Extract the (x, y) coordinate from the center of the cell holding the provided text.  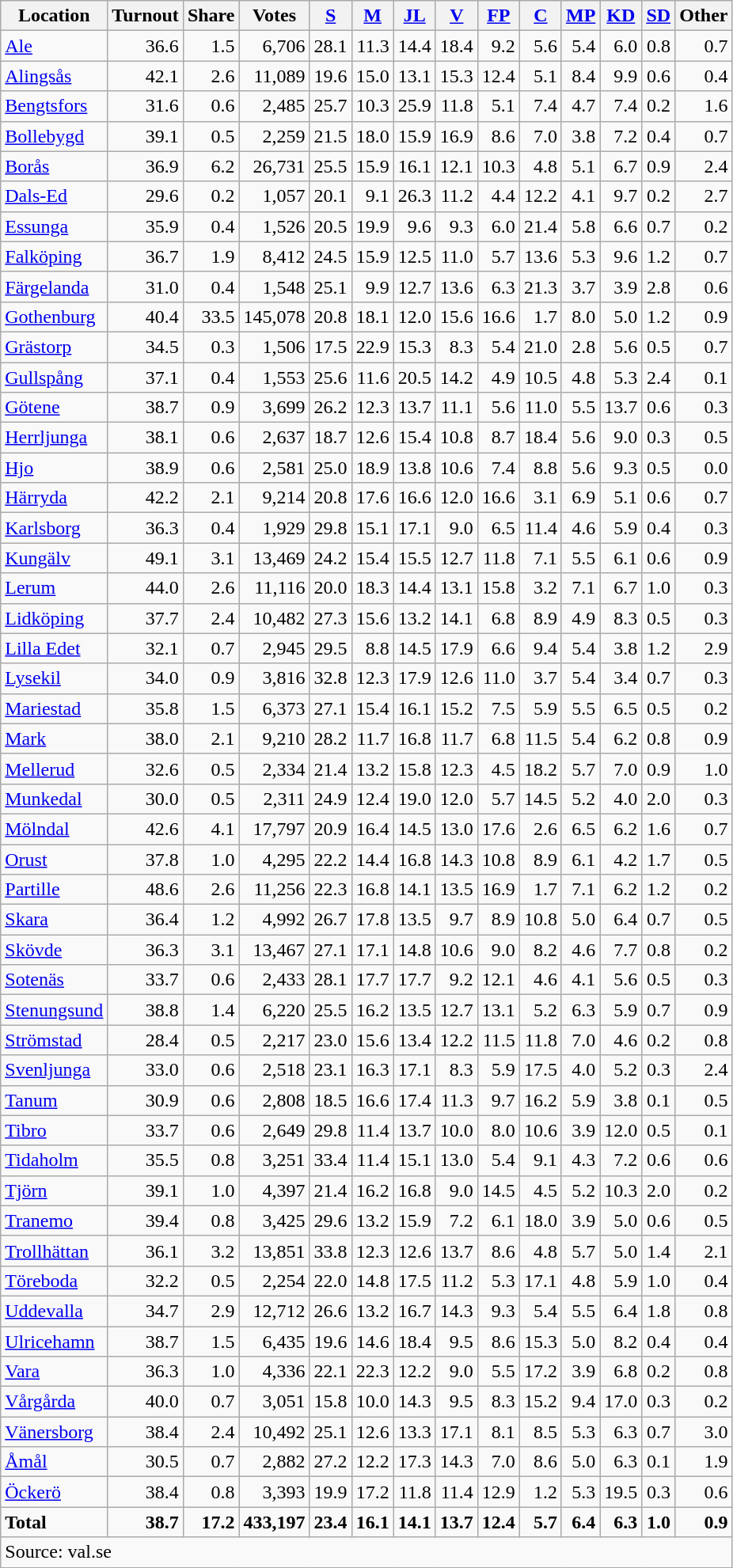
3,816 (274, 678)
36.9 (146, 166)
6,706 (274, 46)
Vänersborg (54, 1432)
34.7 (146, 1311)
1.8 (659, 1311)
3,425 (274, 1221)
22.1 (331, 1372)
13,469 (274, 558)
20.9 (331, 829)
26,731 (274, 166)
4.3 (580, 1160)
Partille (54, 890)
27.2 (331, 1462)
6,373 (274, 708)
10.5 (540, 378)
2,808 (274, 1100)
2,518 (274, 1070)
Ulricehamn (54, 1342)
49.1 (146, 558)
29.5 (331, 648)
24.9 (331, 799)
11.6 (372, 378)
2,259 (274, 136)
17.8 (372, 920)
8.5 (540, 1432)
17.4 (415, 1100)
24.5 (331, 256)
38.8 (146, 1010)
36.7 (146, 256)
13.4 (415, 1040)
4,336 (274, 1372)
Alingsås (54, 76)
13,467 (274, 950)
17,797 (274, 829)
37.1 (146, 378)
4,992 (274, 920)
2,945 (274, 648)
JL (415, 16)
42.2 (146, 498)
6.9 (580, 498)
25.9 (415, 106)
19.5 (621, 1492)
145,078 (274, 317)
Lysekil (54, 678)
Uddevalla (54, 1311)
Åmål (54, 1462)
22.2 (331, 859)
Mölndal (54, 829)
23.1 (331, 1070)
11.1 (456, 408)
33.8 (331, 1251)
3,393 (274, 1492)
33.4 (331, 1160)
32.8 (331, 678)
18.7 (331, 438)
37.7 (146, 618)
48.6 (146, 890)
39.4 (146, 1221)
30.5 (146, 1462)
3,699 (274, 408)
12,712 (274, 1311)
36.1 (146, 1251)
2,217 (274, 1040)
M (372, 16)
Tjörn (54, 1190)
FP (499, 16)
Bengtsfors (54, 106)
Härryda (54, 498)
Mellerud (54, 769)
38.0 (146, 738)
1,526 (274, 226)
Stenungsund (54, 1010)
36.6 (146, 46)
35.8 (146, 708)
Herrljunga (54, 438)
2,649 (274, 1130)
33.0 (146, 1070)
4.4 (499, 196)
18.3 (372, 588)
19.0 (415, 799)
9,214 (274, 498)
3,051 (274, 1402)
2,311 (274, 799)
40.4 (146, 317)
Svenljunga (54, 1070)
Karlsborg (54, 528)
Tidaholm (54, 1160)
MP (580, 16)
11,256 (274, 890)
8,412 (274, 256)
Vårgårda (54, 1402)
22.0 (331, 1281)
8.4 (580, 76)
24.2 (331, 558)
Trollhättan (54, 1251)
15.0 (372, 76)
14.2 (456, 378)
25.6 (331, 378)
Falköping (54, 256)
1,057 (274, 196)
27.3 (331, 618)
36.4 (146, 920)
10,482 (274, 618)
Orust (54, 859)
10,492 (274, 1432)
18.9 (372, 468)
16.7 (415, 1311)
31.6 (146, 106)
28.4 (146, 1040)
Borås (54, 166)
30.0 (146, 799)
1,553 (274, 378)
40.0 (146, 1402)
11,116 (274, 588)
35.5 (146, 1160)
21.0 (540, 347)
32.2 (146, 1281)
2.7 (704, 196)
32.1 (146, 648)
32.6 (146, 769)
21.5 (331, 136)
Öckerö (54, 1492)
2,485 (274, 106)
Mark (54, 738)
13,851 (274, 1251)
Töreboda (54, 1281)
S (331, 16)
18.1 (372, 317)
21.3 (540, 287)
4,397 (274, 1190)
Lidköping (54, 618)
Lilla Edet (54, 648)
13.3 (415, 1432)
1,548 (274, 287)
18.2 (540, 769)
KD (621, 16)
8.1 (499, 1432)
C (540, 16)
33.5 (211, 317)
Other (704, 16)
2,581 (274, 468)
1,929 (274, 528)
42.1 (146, 76)
0.0 (704, 468)
37.8 (146, 859)
6,435 (274, 1342)
25.0 (331, 468)
3.0 (704, 1432)
14.6 (372, 1342)
9,210 (274, 738)
13.8 (415, 468)
3,251 (274, 1160)
Hjo (54, 468)
23.4 (331, 1522)
11,089 (274, 76)
20.0 (331, 588)
Turnout (146, 16)
5.8 (580, 226)
Source: val.se (366, 1552)
SD (659, 16)
3.4 (621, 678)
34.5 (146, 347)
Strömstad (54, 1040)
35.9 (146, 226)
44.0 (146, 588)
7.7 (621, 950)
2,334 (274, 769)
Skara (54, 920)
Share (211, 16)
Dals-Ed (54, 196)
30.9 (146, 1100)
12.9 (499, 1492)
17.0 (621, 1402)
Skövde (54, 950)
42.6 (146, 829)
1,506 (274, 347)
4.7 (580, 106)
Votes (274, 16)
Bollebygd (54, 136)
2,882 (274, 1462)
6,220 (274, 1010)
Sotenäs (54, 980)
Lerum (54, 588)
15.5 (415, 558)
Ale (54, 46)
Tanum (54, 1100)
34.0 (146, 678)
23.0 (331, 1040)
38.9 (146, 468)
22.9 (372, 347)
2,254 (274, 1281)
2,637 (274, 438)
Vara (54, 1372)
26.7 (331, 920)
Munkedal (54, 799)
Mariestad (54, 708)
2,433 (274, 980)
26.6 (331, 1311)
433,197 (274, 1522)
Location (54, 16)
4,295 (274, 859)
7.5 (499, 708)
Total (54, 1522)
26.3 (415, 196)
18.5 (331, 1100)
8.7 (499, 438)
16.3 (372, 1070)
Grästorp (54, 347)
12.5 (415, 256)
4.2 (621, 859)
V (456, 16)
Essunga (54, 226)
Kungälv (54, 558)
26.2 (331, 408)
Tibro (54, 1130)
17.3 (415, 1462)
20.1 (331, 196)
38.1 (146, 438)
25.7 (331, 106)
28.2 (331, 738)
Gothenburg (54, 317)
Tranemo (54, 1221)
Gullspång (54, 378)
Götene (54, 408)
Färgelanda (54, 287)
16.4 (372, 829)
31.0 (146, 287)
